Extract the (X, Y) coordinate from the center of the cell holding the provided text.  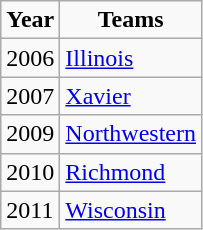
2011 (30, 210)
2010 (30, 172)
Teams (131, 20)
Year (30, 20)
2009 (30, 134)
Richmond (131, 172)
Xavier (131, 96)
Illinois (131, 58)
2006 (30, 58)
Northwestern (131, 134)
Wisconsin (131, 210)
2007 (30, 96)
